Pinpoint the cell where the given text exists, returning its [x, y] midpoint coordinate. 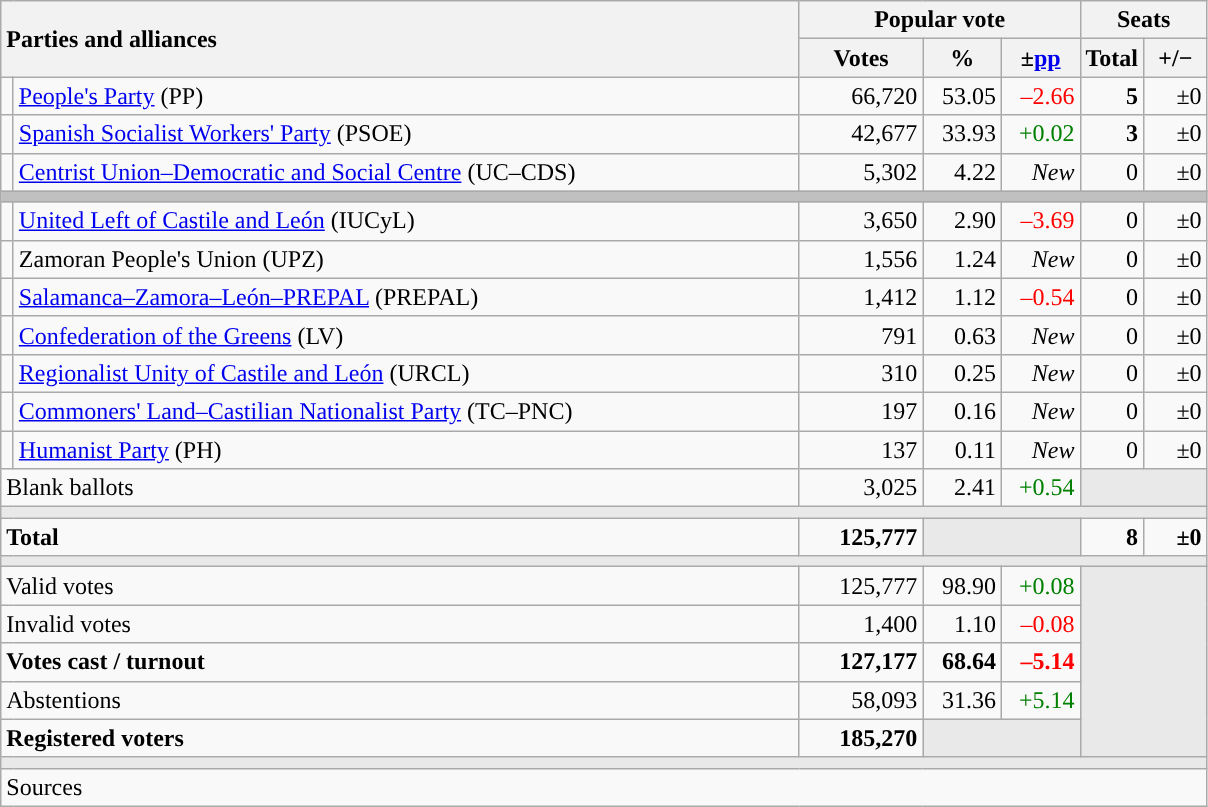
% [962, 58]
–0.54 [1040, 297]
Registered voters [400, 738]
People's Party (PP) [406, 96]
53.05 [962, 96]
1.10 [962, 624]
Humanist Party (PH) [406, 449]
5 [1112, 96]
0.25 [962, 373]
Regionalist Unity of Castile and León (URCL) [406, 373]
3 [1112, 134]
+0.02 [1040, 134]
+/− [1176, 58]
–0.08 [1040, 624]
–3.69 [1040, 221]
197 [861, 411]
4.22 [962, 172]
+0.08 [1040, 586]
Invalid votes [400, 624]
Zamoran People's Union (UPZ) [406, 259]
Confederation of the Greens (LV) [406, 335]
+5.14 [1040, 700]
0.11 [962, 449]
–2.66 [1040, 96]
1,400 [861, 624]
0.16 [962, 411]
Votes [861, 58]
127,177 [861, 662]
1,556 [861, 259]
185,270 [861, 738]
5,302 [861, 172]
31.36 [962, 700]
8 [1112, 537]
Salamanca–Zamora–León–PREPAL (PREPAL) [406, 297]
1.24 [962, 259]
2.41 [962, 488]
Centrist Union–Democratic and Social Centre (UC–CDS) [406, 172]
1,412 [861, 297]
1.12 [962, 297]
Commoners' Land–Castilian Nationalist Party (TC–PNC) [406, 411]
2.90 [962, 221]
98.90 [962, 586]
0.63 [962, 335]
Abstentions [400, 700]
+0.54 [1040, 488]
310 [861, 373]
Valid votes [400, 586]
Blank ballots [400, 488]
±pp [1040, 58]
United Left of Castile and León (IUCyL) [406, 221]
Parties and alliances [400, 39]
3,650 [861, 221]
–5.14 [1040, 662]
137 [861, 449]
68.64 [962, 662]
58,093 [861, 700]
791 [861, 335]
33.93 [962, 134]
3,025 [861, 488]
Popular vote [940, 20]
Spanish Socialist Workers' Party (PSOE) [406, 134]
42,677 [861, 134]
Seats [1144, 20]
Sources [604, 787]
Votes cast / turnout [400, 662]
66,720 [861, 96]
